Pinpoint the cell where the given text exists, returning its (X, Y) midpoint coordinate. 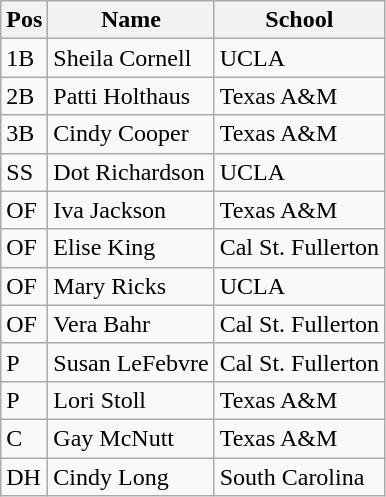
3B (24, 134)
Gay McNutt (131, 438)
2B (24, 96)
Cindy Cooper (131, 134)
Cindy Long (131, 477)
Name (131, 20)
Patti Holthaus (131, 96)
DH (24, 477)
Sheila Cornell (131, 58)
Pos (24, 20)
Mary Ricks (131, 286)
Elise King (131, 248)
School (299, 20)
Vera Bahr (131, 324)
Susan LeFebvre (131, 362)
1B (24, 58)
Lori Stoll (131, 400)
Iva Jackson (131, 210)
Dot Richardson (131, 172)
South Carolina (299, 477)
SS (24, 172)
C (24, 438)
